From the cell containing the given text, extract its center point as [X, Y] coordinate. 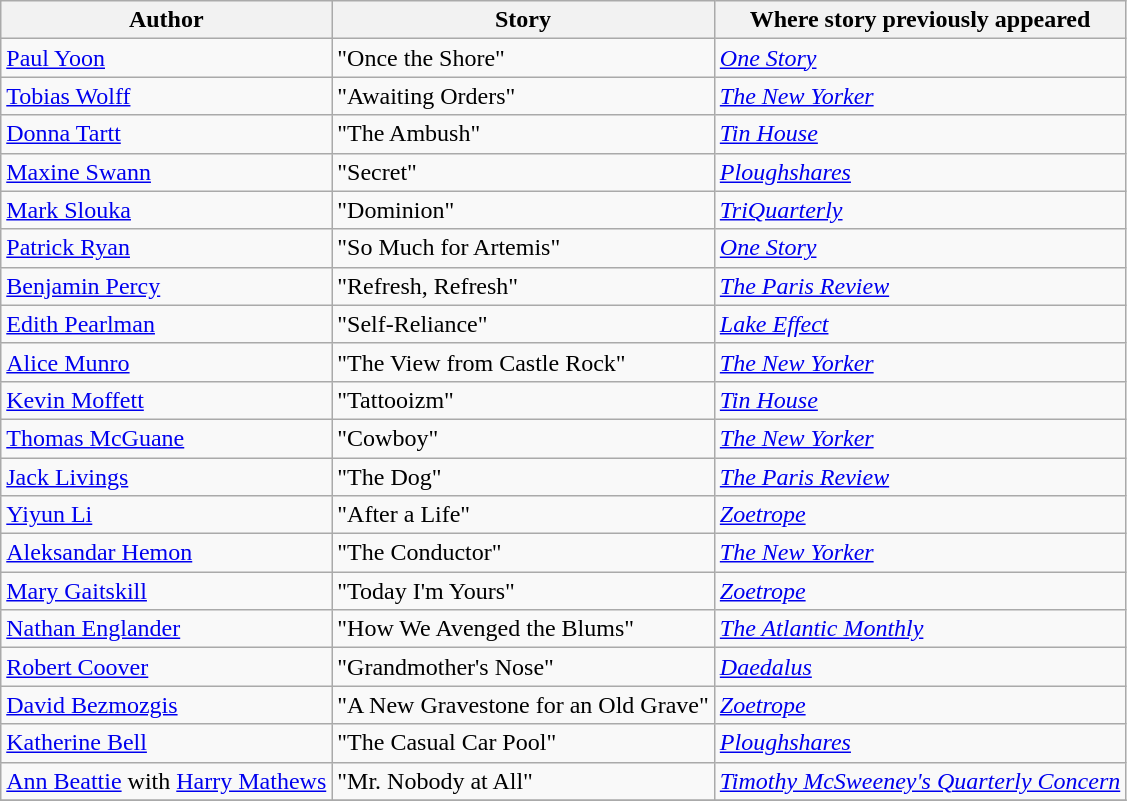
David Bezmozgis [166, 705]
"Grandmother's Nose" [524, 667]
"Cowboy" [524, 438]
"Mr. Nobody at All" [524, 781]
"The Conductor" [524, 553]
Benjamin Percy [166, 286]
Tobias Wolff [166, 96]
Story [524, 20]
"Refresh, Refresh" [524, 286]
Ann Beattie with Harry Mathews [166, 781]
Mary Gaitskill [166, 591]
Aleksandar Hemon [166, 553]
"Self-Reliance" [524, 324]
"Once the Shore" [524, 58]
Edith Pearlman [166, 324]
Timothy McSweeney's Quarterly Concern [920, 781]
Nathan Englander [166, 629]
Robert Coover [166, 667]
"Today I'm Yours" [524, 591]
Jack Livings [166, 477]
"Tattooizm" [524, 400]
Alice Munro [166, 362]
"The Dog" [524, 477]
Author [166, 20]
Lake Effect [920, 324]
"How We Avenged the Blums" [524, 629]
"The View from Castle Rock" [524, 362]
Thomas McGuane [166, 438]
The Atlantic Monthly [920, 629]
"The Casual Car Pool" [524, 743]
"So Much for Artemis" [524, 248]
Paul Yoon [166, 58]
"Secret" [524, 172]
Donna Tartt [166, 134]
"The Ambush" [524, 134]
"A New Gravestone for an Old Grave" [524, 705]
Where story previously appeared [920, 20]
Katherine Bell [166, 743]
Maxine Swann [166, 172]
"Dominion" [524, 210]
Patrick Ryan [166, 248]
"Awaiting Orders" [524, 96]
Daedalus [920, 667]
Mark Slouka [166, 210]
Kevin Moffett [166, 400]
TriQuarterly [920, 210]
Yiyun Li [166, 515]
"After a Life" [524, 515]
